Search for the cell housing the specified text and yield its (x, y) center coordinate. 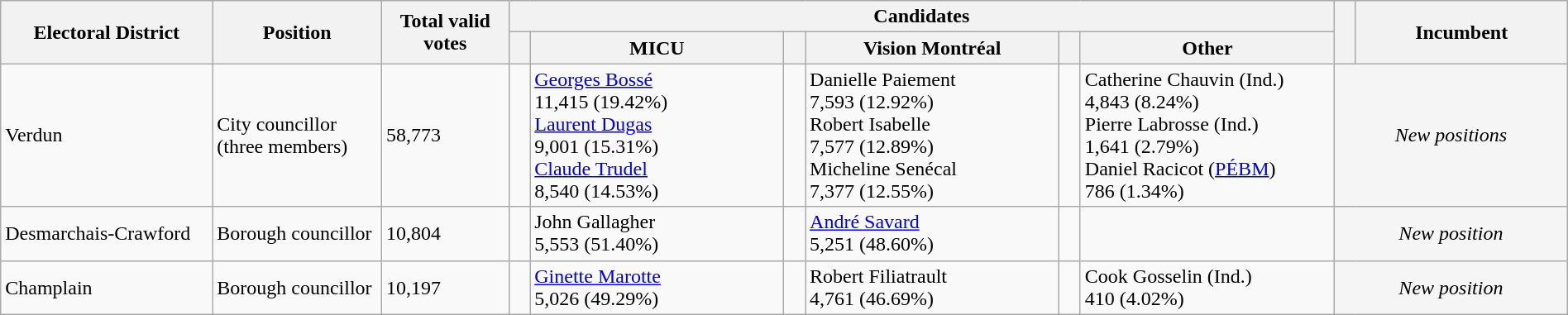
Other (1207, 48)
John Gallagher5,553 (51.40%) (657, 233)
André Savard5,251 (48.60%) (933, 233)
Position (298, 32)
Total valid votes (446, 32)
MICU (657, 48)
New positions (1451, 136)
Candidates (921, 17)
City councillor(three members) (298, 136)
Danielle Paiement7,593 (12.92%)Robert Isabelle7,577 (12.89%)Micheline Senécal7,377 (12.55%) (933, 136)
10,197 (446, 288)
10,804 (446, 233)
Ginette Marotte5,026 (49.29%) (657, 288)
Georges Bossé11,415 (19.42%)Laurent Dugas9,001 (15.31%)Claude Trudel8,540 (14.53%) (657, 136)
Electoral District (107, 32)
Desmarchais-Crawford (107, 233)
Vision Montréal (933, 48)
Champlain (107, 288)
Incumbent (1461, 32)
Robert Filiatrault4,761 (46.69%) (933, 288)
58,773 (446, 136)
Verdun (107, 136)
Cook Gosselin (Ind.)410 (4.02%) (1207, 288)
Catherine Chauvin (Ind.)4,843 (8.24%)Pierre Labrosse (Ind.)1,641 (2.79%)Daniel Racicot (PÉBM)786 (1.34%) (1207, 136)
